Locate the cell with the specified text and output its [X, Y] center coordinate. 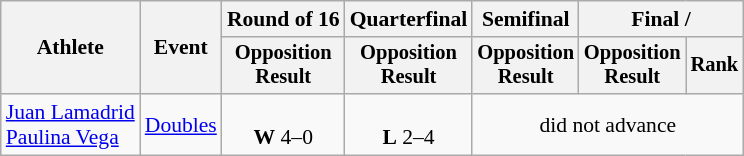
Rank [715, 66]
Event [181, 48]
Round of 16 [284, 19]
W 4–0 [284, 124]
L 2–4 [409, 124]
Juan LamadridPaulina Vega [70, 124]
Final / [661, 19]
Athlete [70, 48]
did not advance [608, 124]
Semifinal [526, 19]
Quarterfinal [409, 19]
Doubles [181, 124]
